Locate the cell with the specified text and output its [x, y] center coordinate. 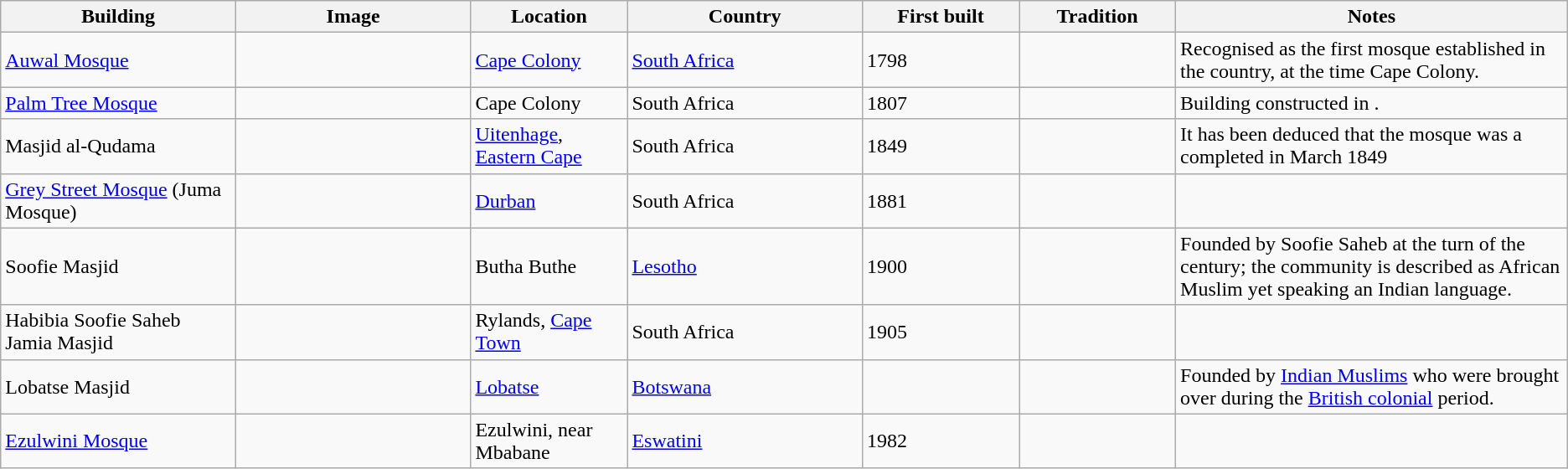
Lobatse Masjid [119, 387]
Country [745, 17]
It has been deduced that the mosque was a completed in March 1849 [1372, 146]
Ezulwini, near Mbabane [549, 441]
Eswatini [745, 441]
1982 [940, 441]
Palm Tree Mosque [119, 103]
Ezulwini Mosque [119, 441]
Lobatse [549, 387]
1881 [940, 201]
1900 [940, 266]
Location [549, 17]
Founded by Soofie Saheb at the turn of the century; the community is described as African Muslim yet speaking an Indian language. [1372, 266]
Founded by Indian Muslims who were brought over during the British colonial period. [1372, 387]
1849 [940, 146]
Durban [549, 201]
Soofie Masjid [119, 266]
Uitenhage, Eastern Cape [549, 146]
Rylands, Cape Town [549, 332]
Habibia Soofie Saheb Jamia Masjid [119, 332]
Tradition [1097, 17]
Grey Street Mosque (Juma Mosque) [119, 201]
Botswana [745, 387]
Butha Buthe [549, 266]
Masjid al-Qudama [119, 146]
1807 [940, 103]
Lesotho [745, 266]
First built [940, 17]
1905 [940, 332]
Recognised as the first mosque established in the country, at the time Cape Colony. [1372, 60]
Building constructed in . [1372, 103]
Notes [1372, 17]
Building [119, 17]
Auwal Mosque [119, 60]
1798 [940, 60]
Image [353, 17]
